Output the [x, y] coordinate of the center of the cell containing the given text.  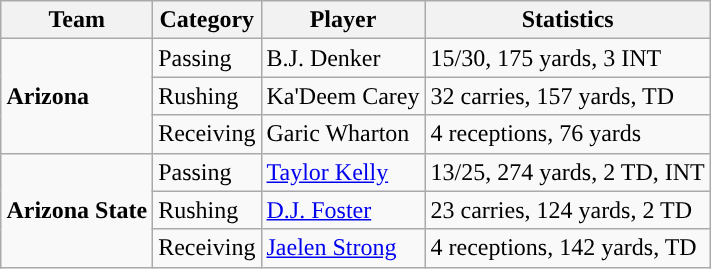
D.J. Foster [343, 210]
Ka'Deem Carey [343, 96]
13/25, 274 yards, 2 TD, INT [568, 172]
Taylor Kelly [343, 172]
Arizona State [77, 210]
Category [207, 20]
Statistics [568, 20]
Team [77, 20]
4 receptions, 142 yards, TD [568, 248]
Garic Wharton [343, 134]
23 carries, 124 yards, 2 TD [568, 210]
B.J. Denker [343, 58]
4 receptions, 76 yards [568, 134]
32 carries, 157 yards, TD [568, 96]
Player [343, 20]
Arizona [77, 96]
15/30, 175 yards, 3 INT [568, 58]
Jaelen Strong [343, 248]
